Find where the given text appears and provide that cell's center as [x, y] coordinate. 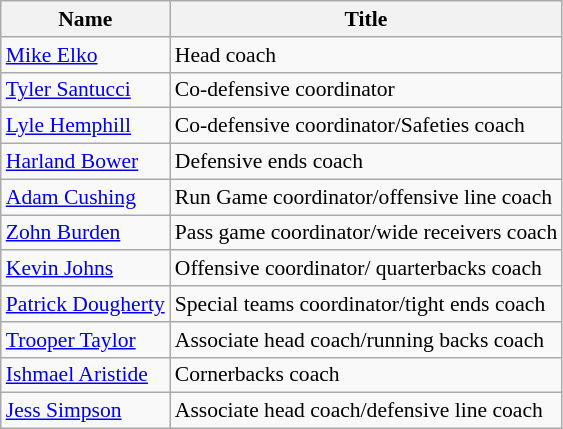
Adam Cushing [86, 197]
Special teams coordinator/tight ends coach [366, 304]
Offensive coordinator/ quarterbacks coach [366, 269]
Mike Elko [86, 55]
Kevin Johns [86, 269]
Associate head coach/defensive line coach [366, 411]
Head coach [366, 55]
Patrick Dougherty [86, 304]
Defensive ends coach [366, 162]
Associate head coach/running backs coach [366, 340]
Name [86, 19]
Harland Bower [86, 162]
Co-defensive coordinator [366, 90]
Trooper Taylor [86, 340]
Cornerbacks coach [366, 375]
Run Game coordinator/offensive line coach [366, 197]
Lyle Hemphill [86, 126]
Tyler Santucci [86, 90]
Zohn Burden [86, 233]
Jess Simpson [86, 411]
Ishmael Aristide [86, 375]
Pass game coordinator/wide receivers coach [366, 233]
Title [366, 19]
Co-defensive coordinator/Safeties coach [366, 126]
